Extract the [x, y] coordinate from the center of the cell holding the provided text.  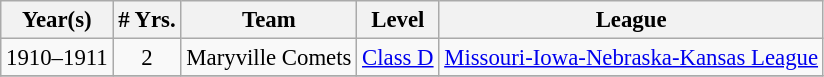
1910–1911 [57, 58]
Missouri-Iowa-Nebraska-Kansas League [631, 58]
League [631, 20]
Maryville Comets [269, 58]
Class D [398, 58]
2 [147, 58]
Level [398, 20]
Year(s) [57, 20]
# Yrs. [147, 20]
Team [269, 20]
